Find where the given text appears and provide that cell's center as [x, y] coordinate. 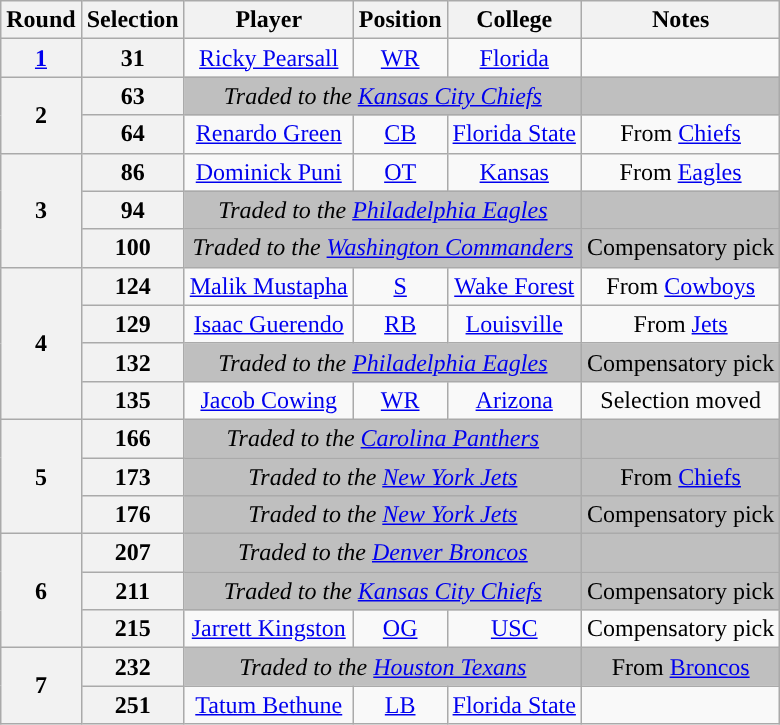
7 [41, 686]
173 [132, 477]
94 [132, 210]
Jacob Cowing [268, 400]
Notes [680, 20]
Selection [132, 20]
31 [132, 58]
College [514, 20]
166 [132, 438]
Kansas [514, 172]
From Broncos [680, 667]
176 [132, 515]
Traded to the Carolina Panthers [382, 438]
Isaac Guerendo [268, 324]
211 [132, 591]
4 [41, 343]
251 [132, 705]
S [400, 286]
Florida [514, 58]
Arizona [514, 400]
5 [41, 476]
2 [41, 115]
Louisville [514, 324]
Traded to the Denver Broncos [382, 553]
Malik Mustapha [268, 286]
Renardo Green [268, 134]
OT [400, 172]
Traded to the Houston Texans [382, 667]
Jarrett Kingston [268, 629]
3 [41, 210]
124 [132, 286]
Tatum Bethune [268, 705]
CB [400, 134]
Wake Forest [514, 286]
63 [132, 96]
Player [268, 20]
207 [132, 553]
From Cowboys [680, 286]
135 [132, 400]
Dominick Puni [268, 172]
1 [41, 58]
USC [514, 629]
Ricky Pearsall [268, 58]
6 [41, 591]
RB [400, 324]
129 [132, 324]
Round [41, 20]
Traded to the Washington Commanders [382, 248]
From Eagles [680, 172]
232 [132, 667]
OG [400, 629]
Position [400, 20]
86 [132, 172]
LB [400, 705]
100 [132, 248]
64 [132, 134]
215 [132, 629]
132 [132, 362]
From Jets [680, 324]
Selection moved [680, 400]
